Output the [x, y] coordinate of the center of the cell containing the given text.  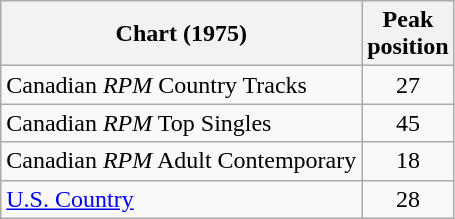
18 [408, 161]
U.S. Country [182, 199]
Chart (1975) [182, 34]
27 [408, 85]
28 [408, 199]
45 [408, 123]
Canadian RPM Adult Contemporary [182, 161]
Canadian RPM Top Singles [182, 123]
Peakposition [408, 34]
Canadian RPM Country Tracks [182, 85]
